Determine the (x, y) coordinate at the center of the cell enclosing the given text.  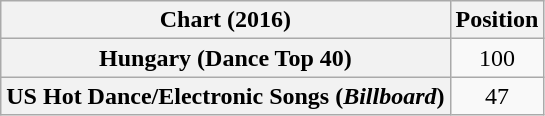
Hungary (Dance Top 40) (226, 58)
Position (497, 20)
100 (497, 58)
US Hot Dance/Electronic Songs (Billboard) (226, 96)
47 (497, 96)
Chart (2016) (226, 20)
